Find where the given text appears and provide that cell's center as (X, Y) coordinate. 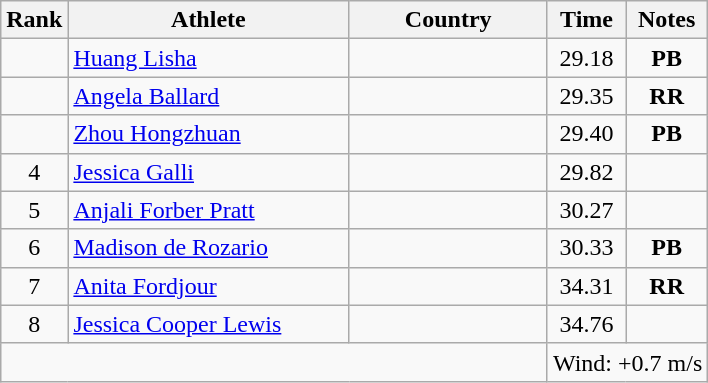
Athlete (208, 20)
Rank (34, 20)
Anita Fordjour (208, 286)
6 (34, 248)
4 (34, 172)
Wind: +0.7 m/s (627, 362)
Time (586, 20)
Notes (667, 20)
29.82 (586, 172)
Country (448, 20)
Huang Lisha (208, 58)
Zhou Hongzhuan (208, 134)
34.31 (586, 286)
29.40 (586, 134)
Angela Ballard (208, 96)
30.27 (586, 210)
8 (34, 324)
29.18 (586, 58)
Anjali Forber Pratt (208, 210)
7 (34, 286)
34.76 (586, 324)
29.35 (586, 96)
5 (34, 210)
Madison de Rozario (208, 248)
Jessica Galli (208, 172)
30.33 (586, 248)
Jessica Cooper Lewis (208, 324)
